Locate the cell with the specified text and output its [x, y] center coordinate. 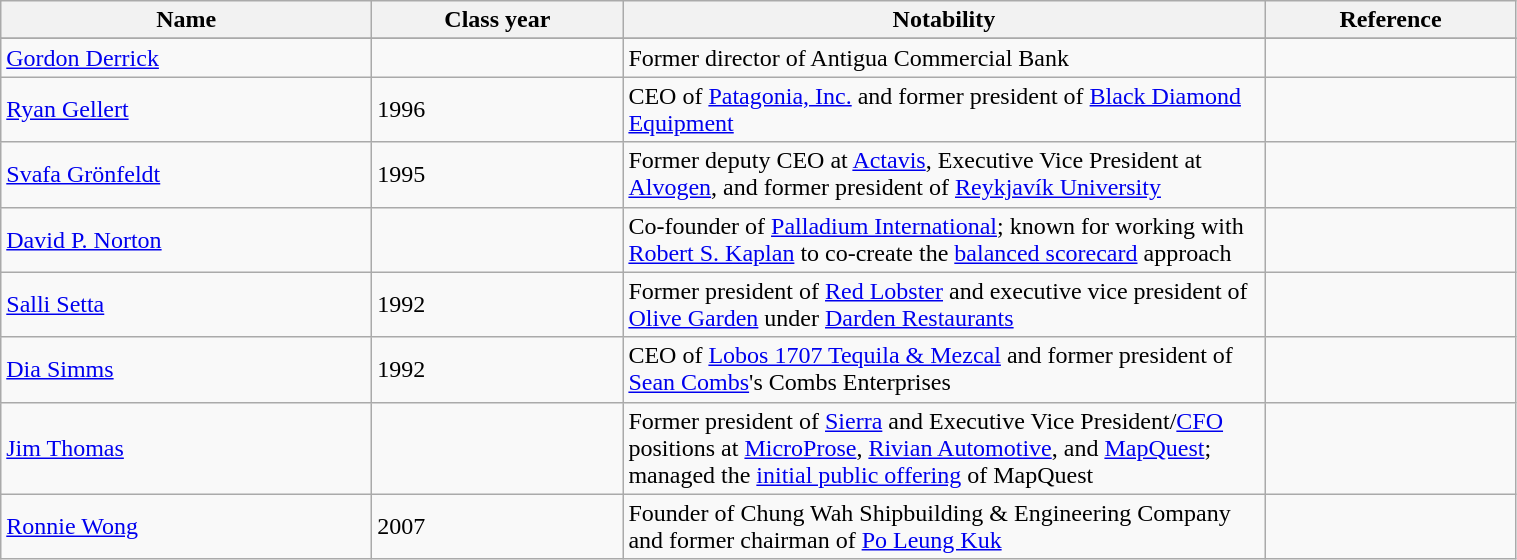
Founder of Chung Wah Shipbuilding & Engineering Company and former chairman of Po Leung Kuk [944, 526]
Jim Thomas [186, 448]
1995 [498, 174]
2007 [498, 526]
Former director of Antigua Commercial Bank [944, 58]
Former president of Red Lobster and executive vice president of Olive Garden under Darden Restaurants [944, 304]
Reference [1390, 20]
Notability [944, 20]
Co-founder of Palladium International; known for working with Robert S. Kaplan to co-create the balanced scorecard approach [944, 240]
Gordon Derrick [186, 58]
Svafa Grönfeldt [186, 174]
CEO of Patagonia, Inc. and former president of Black Diamond Equipment [944, 110]
David P. Norton [186, 240]
Ryan Gellert [186, 110]
Salli Setta [186, 304]
Ronnie Wong [186, 526]
Dia Simms [186, 370]
Class year [498, 20]
Name [186, 20]
1996 [498, 110]
Former deputy CEO at Actavis, Executive Vice President at Alvogen, and former president of Reykjavík University [944, 174]
CEO of Lobos 1707 Tequila & Mezcal and former president of Sean Combs's Combs Enterprises [944, 370]
